Pinpoint the cell where the given text exists, returning its (x, y) midpoint coordinate. 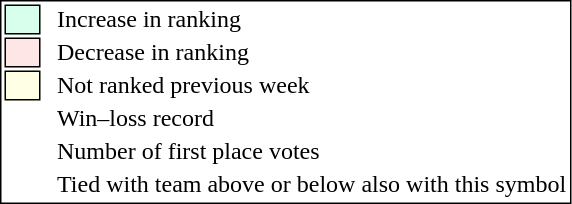
Win–loss record (312, 119)
Decrease in ranking (312, 53)
Tied with team above or below also with this symbol (312, 185)
Number of first place votes (312, 151)
Increase in ranking (312, 19)
Not ranked previous week (312, 85)
